Detect which cell encompasses the target text, then output its [x, y] center coordinate. 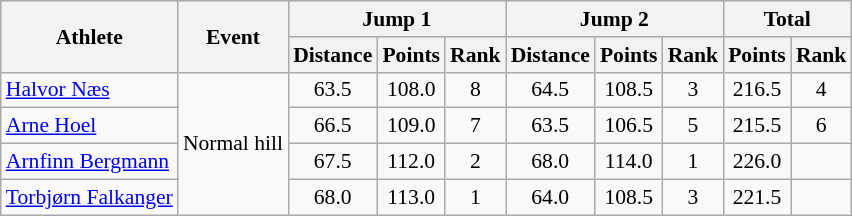
2 [476, 162]
7 [476, 126]
216.5 [757, 90]
Halvor Næs [90, 90]
6 [822, 126]
215.5 [757, 126]
Event [233, 36]
66.5 [332, 126]
109.0 [411, 126]
114.0 [629, 162]
Total [787, 19]
Athlete [90, 36]
Jump 2 [615, 19]
106.5 [629, 126]
Jump 1 [397, 19]
Arne Hoel [90, 126]
67.5 [332, 162]
221.5 [757, 197]
226.0 [757, 162]
Arnfinn Bergmann [90, 162]
112.0 [411, 162]
113.0 [411, 197]
64.5 [550, 90]
108.0 [411, 90]
Normal hill [233, 143]
Torbjørn Falkanger [90, 197]
5 [694, 126]
4 [822, 90]
8 [476, 90]
64.0 [550, 197]
